Locate the cell with the specified text and output its (X, Y) center coordinate. 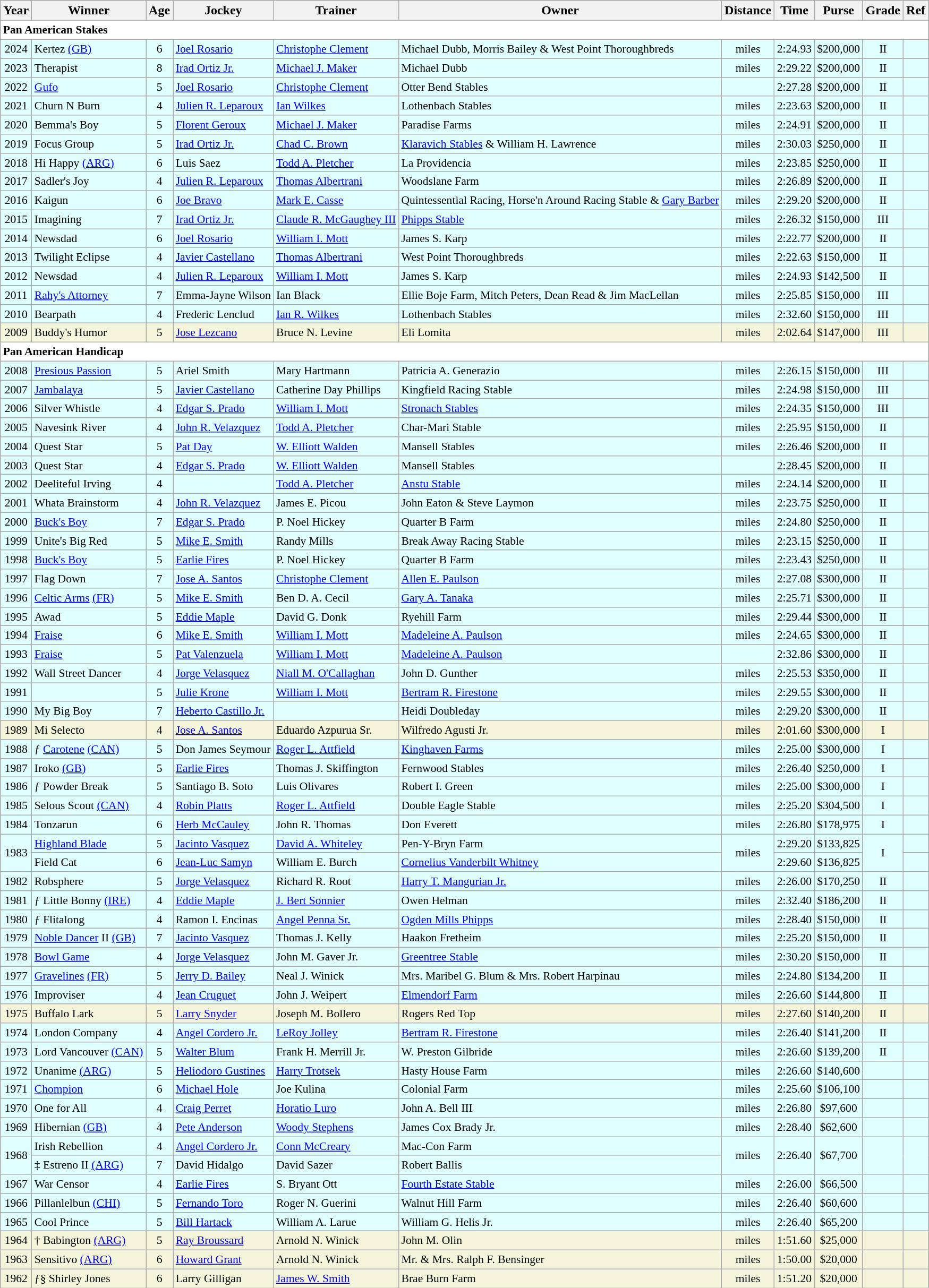
Conn McCreary (336, 1146)
Irish Rebellion (89, 1146)
ƒ§ Shirley Jones (89, 1278)
Joseph M. Bollero (336, 1014)
Silver Whistle (89, 408)
David A. Whiteley (336, 844)
$140,600 (838, 1070)
Paradise Farms (560, 125)
Thomas J. Skiffington (336, 768)
Richard R. Root (336, 881)
Winner (89, 11)
Frederic Lenclud (223, 314)
Ariel Smith (223, 371)
1996 (16, 598)
William A. Larue (336, 1222)
Walter Blum (223, 1052)
Awad (89, 616)
David Sazer (336, 1165)
Ben D. A. Cecil (336, 598)
Wilfredo Agusti Jr. (560, 730)
2007 (16, 390)
Bearpath (89, 314)
$65,200 (838, 1222)
2005 (16, 427)
2:27.28 (795, 87)
Luis Olivares (336, 787)
1981 (16, 900)
London Company (89, 1033)
Break Away Racing Stable (560, 541)
Mi Selecto (89, 730)
2:23.85 (795, 162)
$142,500 (838, 276)
Improviser (89, 995)
Larry Snyder (223, 1014)
Eli Lomita (560, 333)
John D. Gunther (560, 673)
Highland Blade (89, 844)
Mark E. Casse (336, 200)
Jean Cruguet (223, 995)
Jockey (223, 11)
$97,600 (838, 1108)
1964 (16, 1241)
1989 (16, 730)
1983 (16, 853)
Howard Grant (223, 1259)
2:24.14 (795, 484)
2:30.03 (795, 144)
Flag Down (89, 579)
1974 (16, 1033)
2:25.71 (795, 598)
Pen-Y-Bryn Farm (560, 844)
Buddy's Humor (89, 333)
Allen E. Paulson (560, 579)
Hi Happy (ARG) (89, 162)
Robin Platts (223, 805)
2:22.63 (795, 257)
Celtic Arms (FR) (89, 598)
2:29.60 (795, 862)
Anstu Stable (560, 484)
† Babington (ARG) (89, 1241)
Colonial Farm (560, 1089)
Bill Hartack (223, 1222)
$133,825 (838, 844)
Horatio Luro (336, 1108)
LeRoy Jolley (336, 1033)
1977 (16, 976)
2:23.75 (795, 503)
2:01.60 (795, 730)
Ian Black (336, 295)
Don James Seymour (223, 749)
2011 (16, 295)
2:25.85 (795, 295)
Elmendorf Farm (560, 995)
James W. Smith (336, 1278)
James Cox Brady Jr. (560, 1127)
Luis Saez (223, 162)
Haakon Fretheim (560, 938)
2:25.53 (795, 673)
1988 (16, 749)
Harry Trotsek (336, 1070)
Niall M. O'Callaghan (336, 673)
$136,825 (838, 862)
Heberto Castillo Jr. (223, 711)
Presious Passion (89, 371)
Distance (748, 11)
2:26.15 (795, 371)
2:23.43 (795, 560)
Larry Gilligan (223, 1278)
Kingfield Racing Stable (560, 390)
J. Bert Sonnier (336, 900)
2:26.32 (795, 219)
$60,600 (838, 1203)
Heidi Doubleday (560, 711)
Char-Mari Stable (560, 427)
Pat Valenzuela (223, 654)
Fourth Estate Stable (560, 1184)
Sensitivo (ARG) (89, 1259)
Ray Broussard (223, 1241)
Chompion (89, 1089)
William G. Helis Jr. (560, 1222)
James E. Picou (336, 503)
$106,100 (838, 1089)
Emma-Jayne Wilson (223, 295)
War Censor (89, 1184)
Michael Hole (223, 1089)
Owen Helman (560, 900)
Robsphere (89, 881)
Hasty House Farm (560, 1070)
S. Bryant Ott (336, 1184)
Unanime (ARG) (89, 1070)
1963 (16, 1259)
Selous Scout (CAN) (89, 805)
One for All (89, 1108)
2:29.22 (795, 68)
Ryehill Farm (560, 616)
Noble Dancer II (GB) (89, 938)
2018 (16, 162)
Cornelius Vanderbilt Whitney (560, 862)
Sadler's Joy (89, 182)
Ian R. Wilkes (336, 314)
David Hidalgo (223, 1165)
Angel Penna Sr. (336, 919)
Field Cat (89, 862)
1973 (16, 1052)
John M. Gaver Jr. (336, 957)
Craig Perret (223, 1108)
Tonzarun (89, 825)
Owner (560, 11)
2000 (16, 522)
My Big Boy (89, 711)
$147,000 (838, 333)
Thomas J. Kelly (336, 938)
Rogers Red Top (560, 1014)
Ref (916, 11)
Brae Burn Farm (560, 1278)
1962 (16, 1278)
2:23.15 (795, 541)
$25,000 (838, 1241)
Phipps Stable (560, 219)
John A. Bell III (560, 1108)
2:32.40 (795, 900)
2:29.55 (795, 692)
Unite's Big Red (89, 541)
1990 (16, 711)
Mrs. Maribel G. Blum & Mrs. Robert Harpinau (560, 976)
Grade (883, 11)
1999 (16, 541)
Otter Bend Stables (560, 87)
Gravelines (FR) (89, 976)
Mary Hartmann (336, 371)
Klaravich Stables & William H. Lawrence (560, 144)
2023 (16, 68)
Jean-Luc Samyn (223, 862)
Pat Day (223, 446)
1986 (16, 787)
1984 (16, 825)
ƒ Carotene (CAN) (89, 749)
Trainer (336, 11)
2010 (16, 314)
2:25.95 (795, 427)
1979 (16, 938)
$144,800 (838, 995)
Pan American Stakes (464, 30)
Iroko (GB) (89, 768)
Mr. & Mrs. Ralph F. Bensinger (560, 1259)
Gary A. Tanaka (560, 598)
Double Eagle Stable (560, 805)
2004 (16, 446)
Mac-Con Farm (560, 1146)
1992 (16, 673)
2015 (16, 219)
$62,600 (838, 1127)
Whata Brainstorm (89, 503)
Michael Dubb, Morris Bailey & West Point Thoroughbreds (560, 49)
Kaigun (89, 200)
Ian Wilkes (336, 106)
Catherine Day Phillips (336, 390)
2:26.46 (795, 446)
Buffalo Lark (89, 1014)
Robert Ballis (560, 1165)
2:24.65 (795, 636)
2:24.98 (795, 390)
2:32.60 (795, 314)
Greentree Stable (560, 957)
1997 (16, 579)
1972 (16, 1070)
ƒ Little Bonny (IRE) (89, 900)
Navesink River (89, 427)
1:51.20 (795, 1278)
Eduardo Azpurua Sr. (336, 730)
Gufo (89, 87)
Imagining (89, 219)
1:50.00 (795, 1259)
Ogden Mills Phipps (560, 919)
1965 (16, 1222)
Lord Vancouver (CAN) (89, 1052)
$134,200 (838, 976)
La Providencia (560, 162)
Therapist (89, 68)
2:24.35 (795, 408)
Jose Lezcano (223, 333)
Harry T. Mangurian Jr. (560, 881)
Hibernian (GB) (89, 1127)
2:29.44 (795, 616)
John J. Weipert (336, 995)
Pan American Handicap (464, 351)
West Point Thoroughbreds (560, 257)
Don Everett (560, 825)
Cool Prince (89, 1222)
Twilight Eclipse (89, 257)
2013 (16, 257)
Santiago B. Soto (223, 787)
1966 (16, 1203)
Ellie Boje Farm, Mitch Peters, Dean Read & Jim MacLellan (560, 295)
1970 (16, 1108)
$178,975 (838, 825)
Neal J. Winick (336, 976)
Joe Kulina (336, 1089)
2024 (16, 49)
ƒ Powder Break (89, 787)
Jerry D. Bailey (223, 976)
John M. Olin (560, 1241)
Joe Bravo (223, 200)
Pillanlelbun (CHI) (89, 1203)
ƒ Flitalong (89, 919)
Julie Krone (223, 692)
2016 (16, 200)
Wall Street Dancer (89, 673)
2002 (16, 484)
2009 (16, 333)
Florent Geroux (223, 125)
$140,200 (838, 1014)
Patricia A. Generazio (560, 371)
2:28.45 (795, 465)
Year (16, 11)
2:24.91 (795, 125)
1971 (16, 1089)
1993 (16, 654)
Fernwood Stables (560, 768)
$141,200 (838, 1033)
1976 (16, 995)
Claude R. McGaughey III (336, 219)
Woodslane Farm (560, 182)
Robert I. Green (560, 787)
1987 (16, 768)
2:22.77 (795, 238)
Jambalaya (89, 390)
2021 (16, 106)
Walnut Hill Farm (560, 1203)
Deeliteful Irving (89, 484)
Randy Mills (336, 541)
Focus Group (89, 144)
David G. Donk (336, 616)
Woody Stephens (336, 1127)
8 (159, 68)
1975 (16, 1014)
1978 (16, 957)
2014 (16, 238)
$186,200 (838, 900)
1991 (16, 692)
Bemma's Boy (89, 125)
Frank H. Merrill Jr. (336, 1052)
$67,700 (838, 1155)
Fernando Toro (223, 1203)
2022 (16, 87)
1995 (16, 616)
1968 (16, 1155)
2019 (16, 144)
2:32.86 (795, 654)
1967 (16, 1184)
William E. Burch (336, 862)
John Eaton & Steve Laymon (560, 503)
2:26.89 (795, 182)
2012 (16, 276)
Quintessential Racing, Horse'n Around Racing Stable & Gary Barber (560, 200)
2:27.60 (795, 1014)
2017 (16, 182)
2:30.20 (795, 957)
1969 (16, 1127)
$139,200 (838, 1052)
Purse (838, 11)
$170,250 (838, 881)
1994 (16, 636)
1:51.60 (795, 1241)
2001 (16, 503)
Bowl Game (89, 957)
2020 (16, 125)
Ramon I. Encinas (223, 919)
‡ Estreno II (ARG) (89, 1165)
Time (795, 11)
W. Preston Gilbride (560, 1052)
Kertez (GB) (89, 49)
John R. Thomas (336, 825)
2:27.08 (795, 579)
2:23.63 (795, 106)
1980 (16, 919)
Stronach Stables (560, 408)
Michael Dubb (560, 68)
Herb McCauley (223, 825)
Rahy's Attorney (89, 295)
Heliodoro Gustines (223, 1070)
Kinghaven Farms (560, 749)
1998 (16, 560)
2006 (16, 408)
$304,500 (838, 805)
Age (159, 11)
1982 (16, 881)
2008 (16, 371)
Roger N. Guerini (336, 1203)
Pete Anderson (223, 1127)
1985 (16, 805)
2003 (16, 465)
$350,000 (838, 673)
Bruce N. Levine (336, 333)
$66,500 (838, 1184)
Churn N Burn (89, 106)
2:25.60 (795, 1089)
Chad C. Brown (336, 144)
2:02.64 (795, 333)
